Capture the cell that displays the provided text and extract its [X, Y] central coordinate. 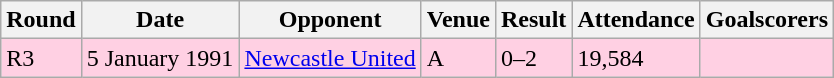
Result [533, 20]
Attendance [636, 20]
A [458, 58]
Opponent [330, 20]
19,584 [636, 58]
Venue [458, 20]
Date [160, 20]
Round [41, 20]
Newcastle United [330, 58]
R3 [41, 58]
5 January 1991 [160, 58]
0–2 [533, 58]
Goalscorers [766, 20]
